Return [x, y] of the center of cell containing provided text 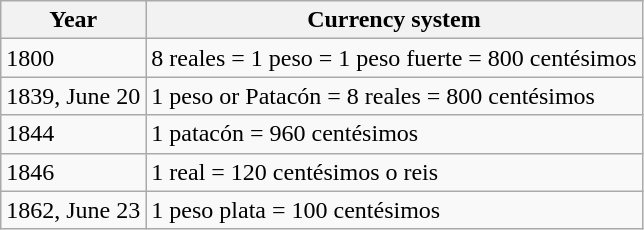
1862, June 23 [74, 210]
8 reales = 1 peso = 1 peso fuerte = 800 centésimos [394, 58]
1846 [74, 172]
1 peso or Patacón = 8 reales = 800 centésimos [394, 96]
1 real = 120 centésimos o reis [394, 172]
Year [74, 20]
1800 [74, 58]
1839, June 20 [74, 96]
Currency system [394, 20]
1 patacón = 960 centésimos [394, 134]
1844 [74, 134]
1 peso plata = 100 centésimos [394, 210]
